Search for the cell housing the specified text and yield its [x, y] center coordinate. 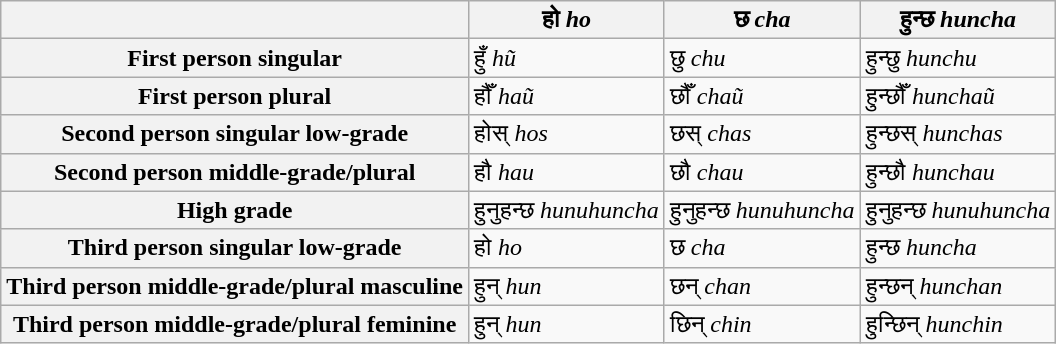
हुन्छस् hunchas [958, 134]
छु chu [762, 58]
हुँ hũ [567, 58]
छौँ chaũ [762, 96]
हुन्छौँ hunchaũ [958, 96]
Third person singular low-grade [235, 248]
हुन्छु hunchu [958, 58]
First person plural [235, 96]
Second person singular low-grade [235, 134]
High grade [235, 210]
छन् chan [762, 286]
हुन्छन् hunchan [958, 286]
Second person middle-grade/plural [235, 172]
हौ hau [567, 172]
हुन्छिन् hunchin [958, 324]
छौ chau [762, 172]
हुन्छौ hunchau [958, 172]
हौँ haũ [567, 96]
Third person middle-grade/plural feminine [235, 324]
होस् hos [567, 134]
Third person middle-grade/plural masculine [235, 286]
छिन् chin [762, 324]
छस् chas [762, 134]
First person singular [235, 58]
